Return the (X, Y) coordinate for the center point of the cell that contains the specified text.  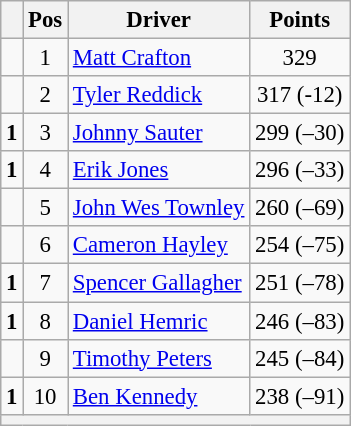
246 (–83) (300, 321)
Driver (159, 20)
Tyler Reddick (159, 95)
John Wes Townley (159, 208)
Timothy Peters (159, 358)
4 (46, 170)
7 (46, 283)
254 (–75) (300, 245)
5 (46, 208)
10 (46, 396)
3 (46, 133)
6 (46, 245)
Pos (46, 20)
299 (–30) (300, 133)
Points (300, 20)
245 (–84) (300, 358)
8 (46, 321)
9 (46, 358)
Ben Kennedy (159, 396)
Johnny Sauter (159, 133)
Matt Crafton (159, 58)
Daniel Hemric (159, 321)
296 (–33) (300, 170)
Cameron Hayley (159, 245)
260 (–69) (300, 208)
251 (–78) (300, 283)
Erik Jones (159, 170)
317 (-12) (300, 95)
Spencer Gallagher (159, 283)
238 (–91) (300, 396)
2 (46, 95)
329 (300, 58)
